Locate the cell with the specified text and output its (X, Y) center coordinate. 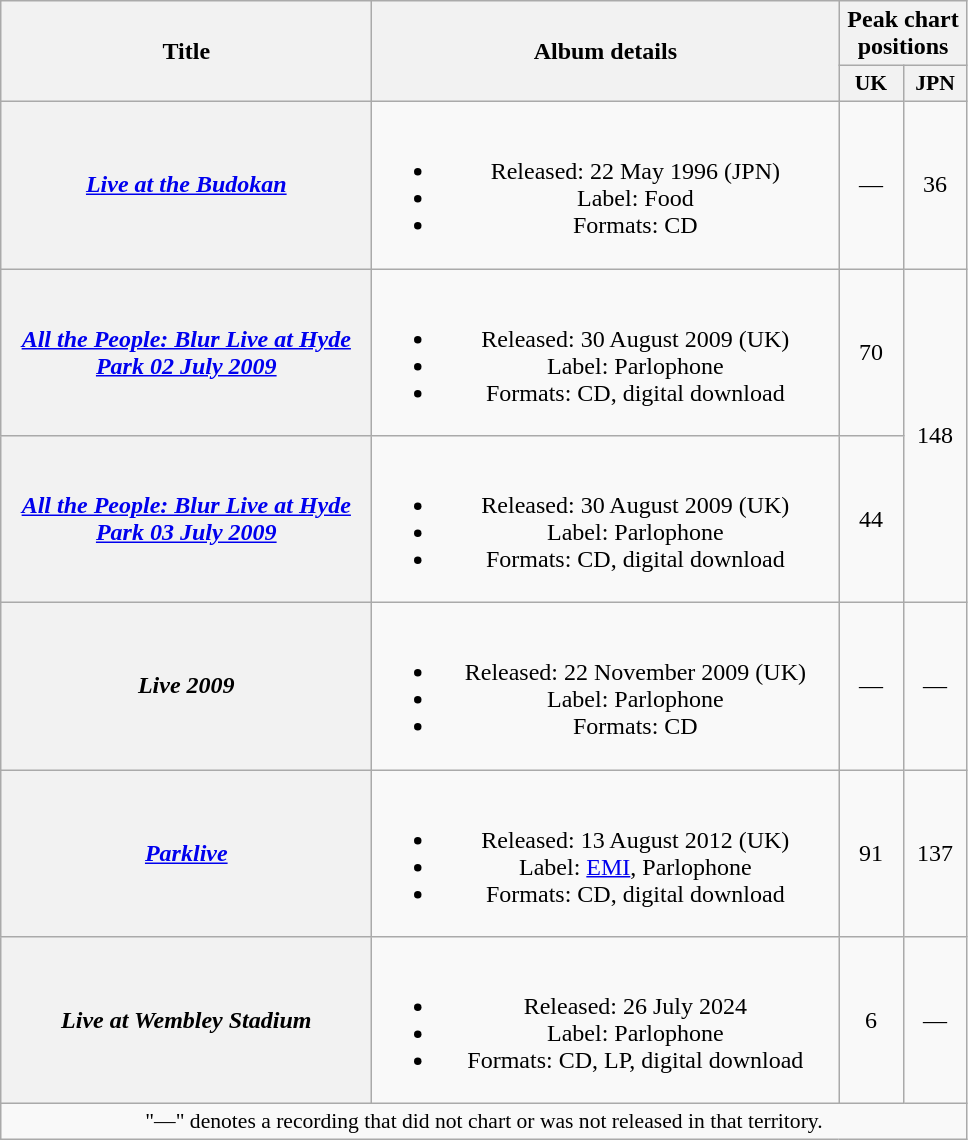
Live at the Budokan (186, 184)
91 (871, 854)
Album details (606, 52)
UK (871, 84)
Released: 22 May 1996 (JPN)Label: FoodFormats: CD (606, 184)
All the People: Blur Live at Hyde Park 02 July 2009 (186, 352)
Live at Wembley Stadium (186, 1020)
Peak chart positions (903, 34)
Parklive (186, 854)
All the People: Blur Live at Hyde Park 03 July 2009 (186, 520)
44 (871, 520)
36 (935, 184)
Title (186, 52)
70 (871, 352)
"—" denotes a recording that did not chart or was not released in that territory. (484, 1122)
JPN (935, 84)
Released: 26 July 2024Label: ParlophoneFormats: CD, LP, digital download (606, 1020)
148 (935, 435)
Released: 22 November 2009 (UK)Label: ParlophoneFormats: CD (606, 686)
6 (871, 1020)
Released: 13 August 2012 (UK)Label: EMI, ParlophoneFormats: CD, digital download (606, 854)
Live 2009 (186, 686)
137 (935, 854)
